Pinpoint the cell where the given text exists, returning its (X, Y) midpoint coordinate. 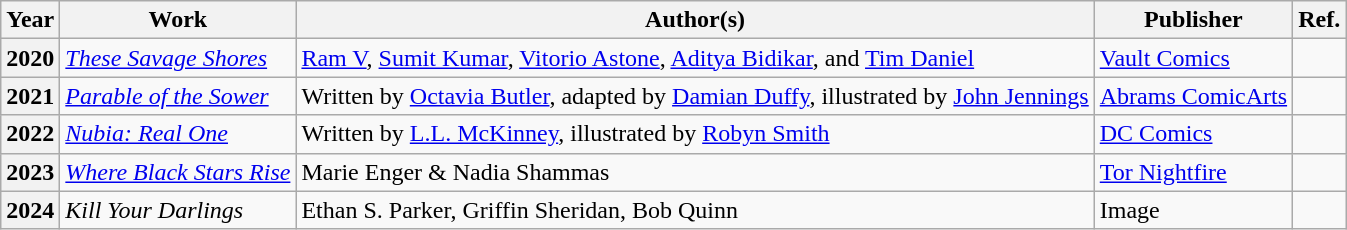
Ref. (1320, 20)
Vault Comics (1193, 58)
2020 (30, 58)
Nubia: Real One (178, 134)
Abrams ComicArts (1193, 96)
Kill Your Darlings (178, 210)
Where Black Stars Rise (178, 172)
Marie Enger & Nadia Shammas (695, 172)
Publisher (1193, 20)
Tor Nightfire (1193, 172)
2023 (30, 172)
DC Comics (1193, 134)
These Savage Shores (178, 58)
Author(s) (695, 20)
Year (30, 20)
Parable of the Sower (178, 96)
Ram V, Sumit Kumar, Vitorio Astone, Aditya Bidikar, and Tim Daniel (695, 58)
Work (178, 20)
Image (1193, 210)
2022 (30, 134)
Ethan S. Parker, Griffin Sheridan, Bob Quinn (695, 210)
Written by Octavia Butler, adapted by Damian Duffy, illustrated by John Jennings (695, 96)
2021 (30, 96)
Written by L.L. McKinney, illustrated by Robyn Smith (695, 134)
2024 (30, 210)
